Capture the cell that displays the provided text and extract its (X, Y) central coordinate. 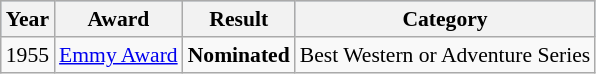
Award (118, 19)
1955 (28, 55)
Result (239, 19)
Year (28, 19)
Category (446, 19)
Best Western or Adventure Series (446, 55)
Nominated (239, 55)
Emmy Award (118, 55)
